Provide the (X, Y) coordinate of the cell's center where the given text is located.  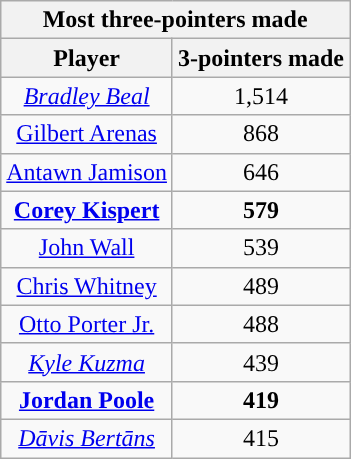
646 (260, 172)
Otto Porter Jr. (87, 324)
Player (87, 58)
Antawn Jamison (87, 172)
488 (260, 324)
Kyle Kuzma (87, 362)
Gilbert Arenas (87, 134)
489 (260, 286)
415 (260, 438)
John Wall (87, 248)
Corey Kispert (87, 210)
Most three-pointers made (176, 20)
3-pointers made (260, 58)
579 (260, 210)
439 (260, 362)
419 (260, 400)
Bradley Beal (87, 96)
1,514 (260, 96)
Dāvis Bertāns (87, 438)
Chris Whitney (87, 286)
539 (260, 248)
868 (260, 134)
Jordan Poole (87, 400)
